For the text-containing cell, return its midpoint in [X, Y] coordinate format. 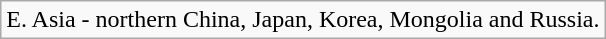
E. Asia - northern China, Japan, Korea, Mongolia and Russia. [303, 20]
